Search for the cell housing the specified text and yield its [x, y] center coordinate. 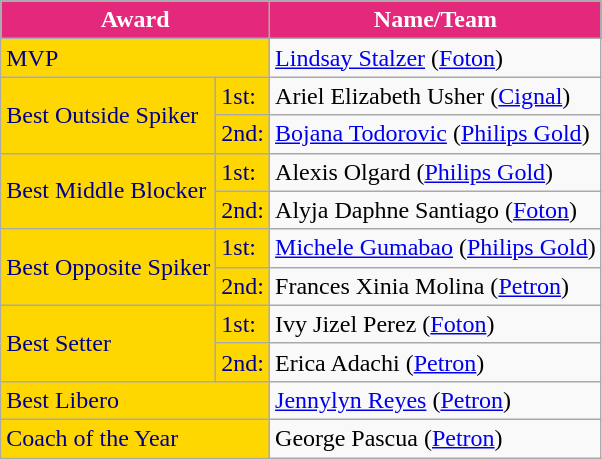
Best Middle Blocker [108, 191]
Frances Xinia Molina (Petron) [436, 286]
Best Opposite Spiker [108, 267]
George Pascua (Petron) [436, 438]
Award [136, 20]
Best Outside Spiker [108, 115]
Alexis Olgard (Philips Gold) [436, 172]
Ivy Jizel Perez (Foton) [436, 324]
Michele Gumabao (Philips Gold) [436, 248]
Coach of the Year [136, 438]
Ariel Elizabeth Usher (Cignal) [436, 96]
Erica Adachi (Petron) [436, 362]
Jennylyn Reyes (Petron) [436, 400]
Alyja Daphne Santiago (Foton) [436, 210]
Name/Team [436, 20]
Best Libero [136, 400]
Lindsay Stalzer (Foton) [436, 58]
MVP [136, 58]
Bojana Todorovic (Philips Gold) [436, 134]
Best Setter [108, 343]
